Return the (x, y) coordinate for the center point of the cell that contains the specified text.  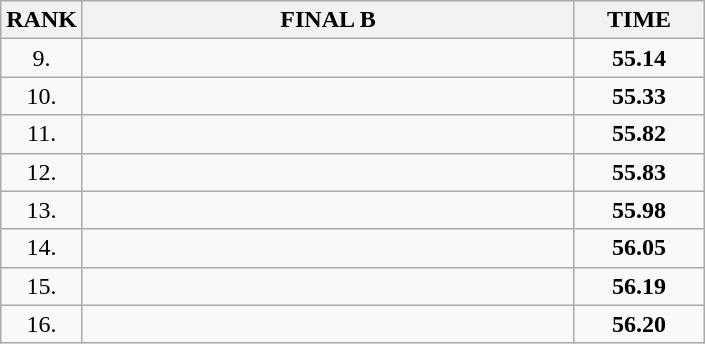
12. (42, 172)
13. (42, 210)
55.82 (640, 134)
55.83 (640, 172)
FINAL B (328, 20)
10. (42, 96)
55.98 (640, 210)
56.19 (640, 286)
55.33 (640, 96)
TIME (640, 20)
16. (42, 324)
56.20 (640, 324)
15. (42, 286)
55.14 (640, 58)
RANK (42, 20)
56.05 (640, 248)
9. (42, 58)
11. (42, 134)
14. (42, 248)
